Determine the (x, y) coordinate at the center of the cell enclosing the given text.  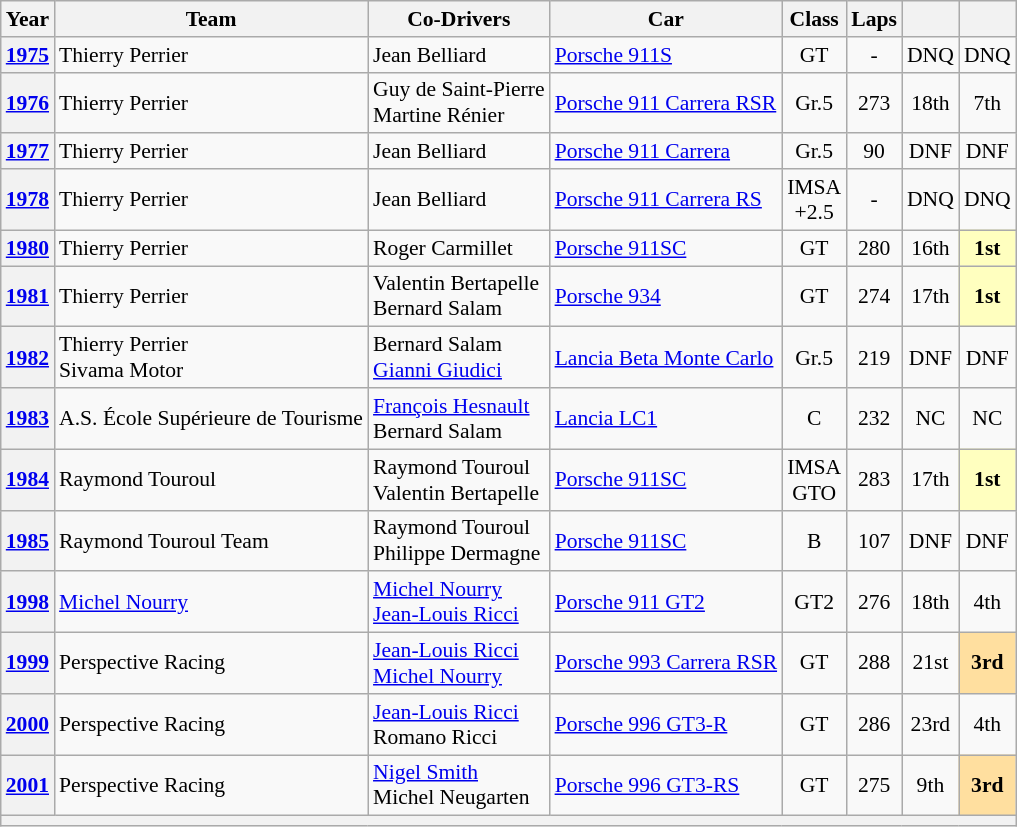
1985 (28, 540)
Laps (874, 19)
1999 (28, 664)
2000 (28, 724)
Raymond Touroul Valentin Bertapelle (459, 480)
IMSA+2.5 (814, 200)
Guy de Saint-Pierre Martine Rénier (459, 102)
Porsche 911 Carrera (666, 152)
Roger Carmillet (459, 248)
Lancia LC1 (666, 418)
Porsche 934 (666, 296)
9th (930, 786)
1978 (28, 200)
1981 (28, 296)
283 (874, 480)
276 (874, 602)
90 (874, 152)
Michel Nourry Jean-Louis Ricci (459, 602)
286 (874, 724)
IMSAGTO (814, 480)
23rd (930, 724)
Bernard Salam Gianni Giudici (459, 358)
A.S. École Supérieure de Tourisme (211, 418)
Raymond Touroul (211, 480)
7th (988, 102)
Lancia Beta Monte Carlo (666, 358)
Jean-Louis Ricci Romano Ricci (459, 724)
C (814, 418)
Porsche 911S (666, 55)
1998 (28, 602)
1980 (28, 248)
2001 (28, 786)
Valentin Bertapelle Bernard Salam (459, 296)
275 (874, 786)
B (814, 540)
Porsche 911 GT2 (666, 602)
Porsche 993 Carrera RSR (666, 664)
1975 (28, 55)
16th (930, 248)
1977 (28, 152)
1983 (28, 418)
Porsche 996 GT3-RS (666, 786)
273 (874, 102)
1982 (28, 358)
Michel Nourry (211, 602)
Co-Drivers (459, 19)
Class (814, 19)
Nigel Smith Michel Neugarten (459, 786)
21st (930, 664)
Car (666, 19)
Porsche 911 Carrera RSR (666, 102)
Porsche 996 GT3-R (666, 724)
1984 (28, 480)
Year (28, 19)
GT2 (814, 602)
274 (874, 296)
219 (874, 358)
280 (874, 248)
Thierry Perrier Sivama Motor (211, 358)
François Hesnault Bernard Salam (459, 418)
107 (874, 540)
1976 (28, 102)
Jean-Louis Ricci Michel Nourry (459, 664)
Raymond Touroul Team (211, 540)
288 (874, 664)
232 (874, 418)
Raymond Touroul Philippe Dermagne (459, 540)
Team (211, 19)
Porsche 911 Carrera RS (666, 200)
